Return the (x, y) coordinate for the center point of the cell that contains the specified text.  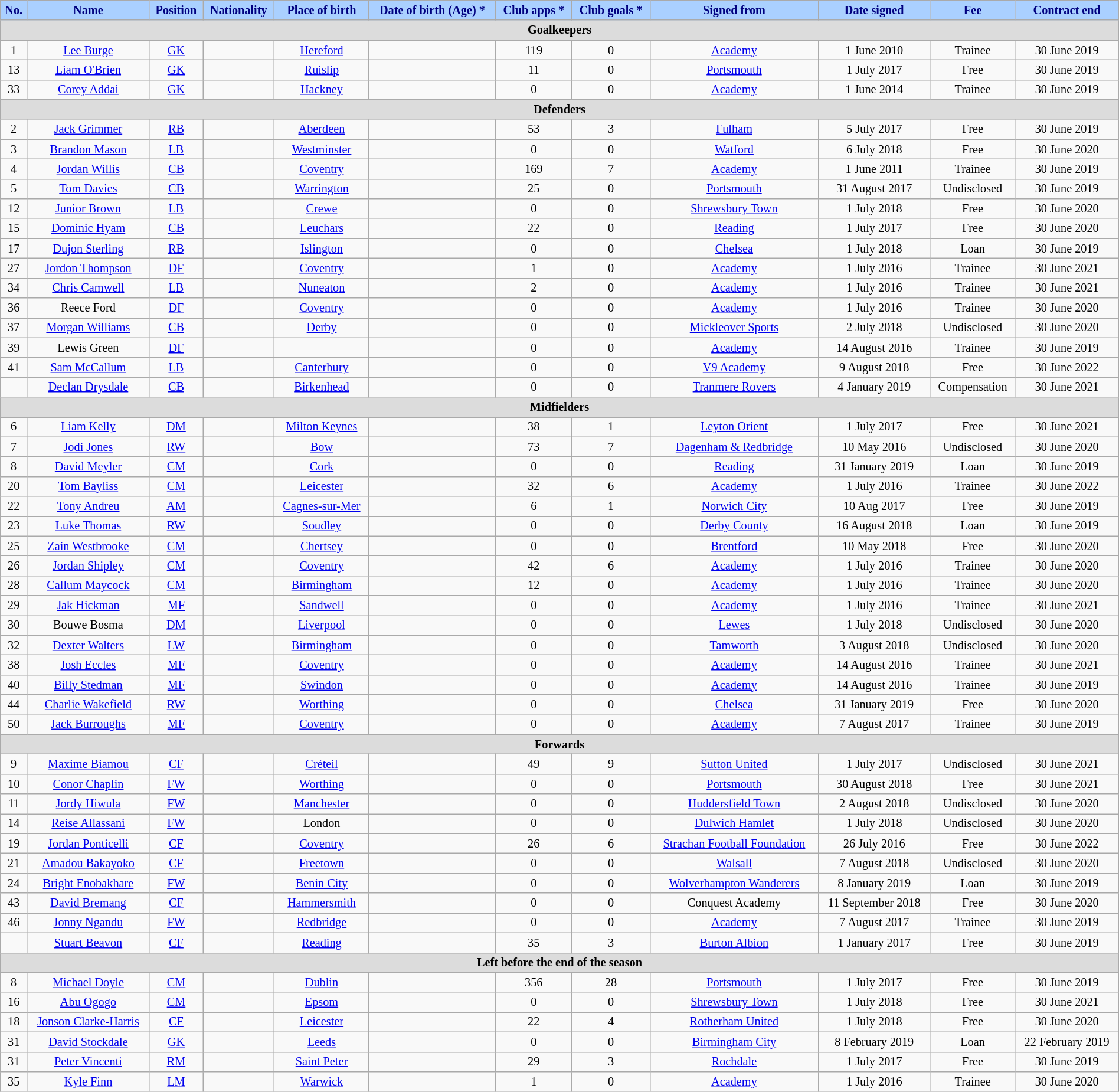
Derby (322, 328)
Corey Addai (89, 90)
30 August 2018 (875, 784)
37 (14, 328)
46 (14, 923)
Club apps * (534, 10)
22 February 2019 (1067, 1042)
19 (14, 843)
Fee (973, 10)
Billy Stedman (89, 685)
Chris Camwell (89, 288)
39 (14, 348)
119 (534, 50)
169 (534, 169)
5 (14, 189)
13 (14, 70)
Jordy Hiwula (89, 804)
Peter Vincenti (89, 1062)
AM (176, 506)
50 (14, 724)
356 (534, 982)
Jordan Shipley (89, 565)
Derby County (734, 526)
Aberdeen (322, 129)
24 (14, 883)
Place of birth (322, 10)
10 Aug 2017 (875, 506)
Kyle Finn (89, 1081)
V9 Academy (734, 367)
16 August 2018 (875, 526)
Bow (322, 447)
Josh Eccles (89, 665)
Fulham (734, 129)
Conor Chaplin (89, 784)
Jordan Ponticelli (89, 843)
Dominic Hyam (89, 228)
7 August 2018 (875, 863)
Chertsey (322, 546)
Liam Kelly (89, 427)
Tranmere Rovers (734, 387)
Epsom (322, 1002)
Leuchars (322, 228)
Midfielders (559, 407)
49 (534, 764)
15 (14, 228)
Date signed (875, 10)
2 August 2018 (875, 804)
Lewes (734, 625)
26 July 2016 (875, 843)
Jordan Willis (89, 169)
Sam McCallum (89, 367)
Jordon Thompson (89, 268)
10 May 2016 (875, 447)
Junior Brown (89, 208)
Amadou Bakayoko (89, 863)
6 July 2018 (875, 149)
Dexter Walters (89, 645)
Position (176, 10)
Reece Ford (89, 308)
Westminster (322, 149)
Date of birth (Age) * (432, 10)
LM (176, 1081)
Left before the end of the season (559, 963)
Nuneaton (322, 288)
Islington (322, 249)
Redbridge (322, 923)
Freetown (322, 863)
Callum Maycock (89, 586)
1 January 2017 (875, 943)
Dublin (322, 982)
Jodi Jones (89, 447)
David Bremang (89, 903)
RM (176, 1062)
Hackney (322, 90)
David Meyler (89, 466)
Zain Westbrooke (89, 546)
14 (14, 823)
17 (14, 249)
1 June 2011 (875, 169)
1 June 2010 (875, 50)
Ruislip (322, 70)
Brentford (734, 546)
Tamworth (734, 645)
Strachan Football Foundation (734, 843)
Jonny Ngandu (89, 923)
Leyton Orient (734, 427)
Créteil (322, 764)
8 February 2019 (875, 1042)
London (322, 823)
Dulwich Hamlet (734, 823)
44 (14, 705)
Lee Burge (89, 50)
Cagnes-sur-Mer (322, 506)
No. (14, 10)
Sandwell (322, 606)
Tom Davies (89, 189)
Norwich City (734, 506)
Compensation (973, 387)
Rotherham United (734, 1022)
36 (14, 308)
41 (14, 367)
Saint Peter (322, 1062)
Defenders (559, 109)
Mickleover Sports (734, 328)
2 July 2018 (875, 328)
73 (534, 447)
1 June 2014 (875, 90)
Burton Albion (734, 943)
Conquest Academy (734, 903)
Brandon Mason (89, 149)
Jak Hickman (89, 606)
Stuart Beavon (89, 943)
Swindon (322, 685)
Walsall (734, 863)
43 (14, 903)
Liam O'Brien (89, 70)
Nationality (238, 10)
Crewe (322, 208)
Jack Burroughs (89, 724)
Manchester (322, 804)
Tony Andreu (89, 506)
Jonson Clarke-Harris (89, 1022)
Cork (322, 466)
30 (14, 625)
Signed from (734, 10)
5 July 2017 (875, 129)
Wolverhampton Wanderers (734, 883)
Milton Keynes (322, 427)
16 (14, 1002)
Dujon Sterling (89, 249)
27 (14, 268)
Tom Bayliss (89, 486)
42 (534, 565)
20 (14, 486)
LW (176, 645)
3 August 2018 (875, 645)
33 (14, 90)
Liverpool (322, 625)
Lewis Green (89, 348)
34 (14, 288)
Birkenhead (322, 387)
Leeds (322, 1042)
Forwards (559, 744)
Jack Grimmer (89, 129)
Charlie Wakefield (89, 705)
Declan Drysdale (89, 387)
53 (534, 129)
Maxime Biamou (89, 764)
Reise Allassani (89, 823)
Luke Thomas (89, 526)
11 September 2018 (875, 903)
Name (89, 10)
10 (14, 784)
Sutton United (734, 764)
Huddersfield Town (734, 804)
Birmingham City (734, 1042)
Bright Enobakhare (89, 883)
Soudley (322, 526)
Goalkeepers (559, 30)
8 January 2019 (875, 883)
10 May 2018 (875, 546)
4 January 2019 (875, 387)
Hammersmith (322, 903)
Dagenham & Redbridge (734, 447)
31 August 2017 (875, 189)
18 (14, 1022)
Watford (734, 149)
Morgan Williams (89, 328)
Contract end (1067, 10)
Warrington (322, 189)
Warwick (322, 1081)
9 August 2018 (875, 367)
Benin City (322, 883)
David Stockdale (89, 1042)
Michael Doyle (89, 982)
Canterbury (322, 367)
23 (14, 526)
Club goals * (611, 10)
21 (14, 863)
Hereford (322, 50)
Abu Ogogo (89, 1002)
Rochdale (734, 1062)
40 (14, 685)
Bouwe Bosma (89, 625)
